Pinpoint the cell where the given text exists, returning its (X, Y) midpoint coordinate. 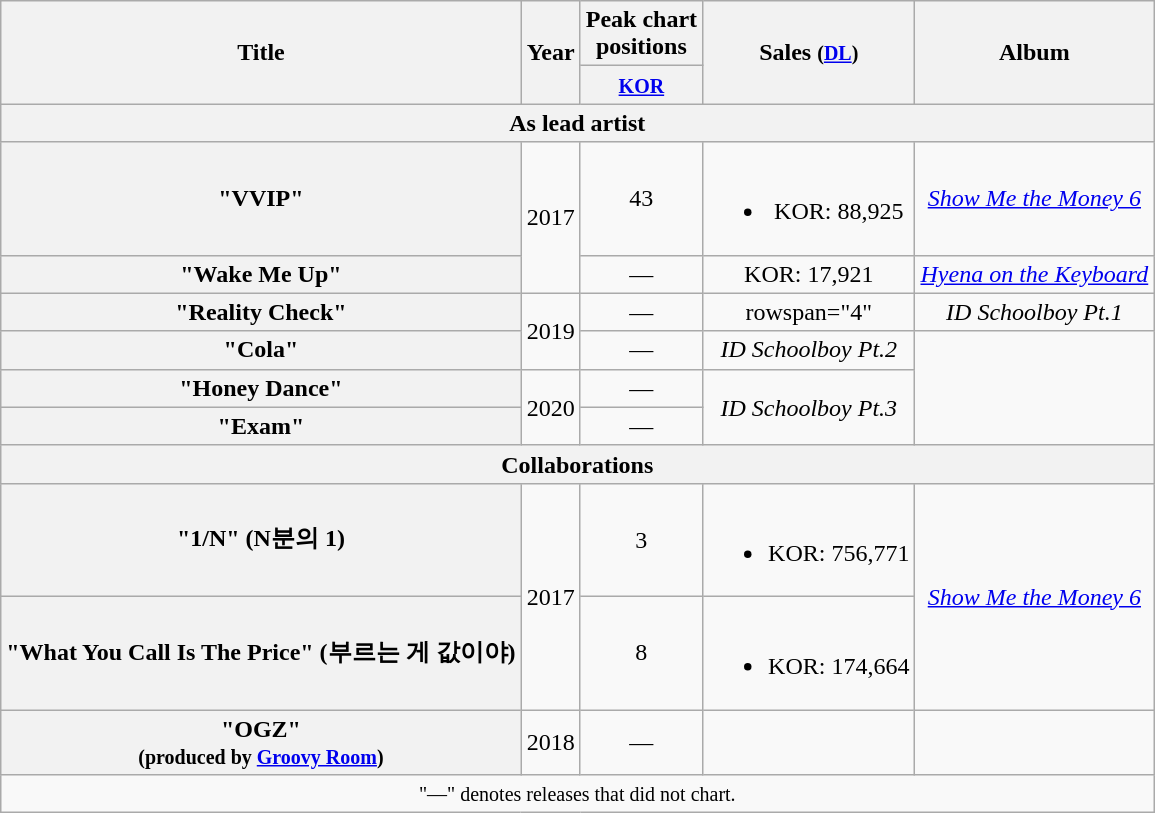
KOR: 756,771 (809, 540)
ID Schoolboy Pt.1 (1034, 312)
43 (641, 198)
ID Schoolboy Pt.2 (809, 350)
"Cola" (261, 350)
"1/N" (N분의 1) (261, 540)
KOR: 17,921 (809, 274)
Album (1034, 52)
Peak chart positions (641, 34)
8 (641, 652)
Sales (DL) (809, 52)
KOR: 174,664 (809, 652)
Collaborations (578, 464)
"VVIP" (261, 198)
As lead artist (578, 123)
"Honey Dance" (261, 388)
2018 (550, 742)
KOR: 88,925 (809, 198)
3 (641, 540)
2020 (550, 407)
Year (550, 52)
Title (261, 52)
ID Schoolboy Pt.3 (809, 407)
"Wake Me Up" (261, 274)
rowspan="4" (809, 312)
"OGZ" (produced by Groovy Room) (261, 742)
2019 (550, 331)
"What You Call Is The Price" (부르는 게 값이야) (261, 652)
KOR (641, 85)
Hyena on the Keyboard (1034, 274)
"—" denotes releases that did not chart. (578, 794)
"Reality Check" (261, 312)
"Exam" (261, 426)
